Return the [X, Y] coordinate for the center point of the cell that contains the specified text.  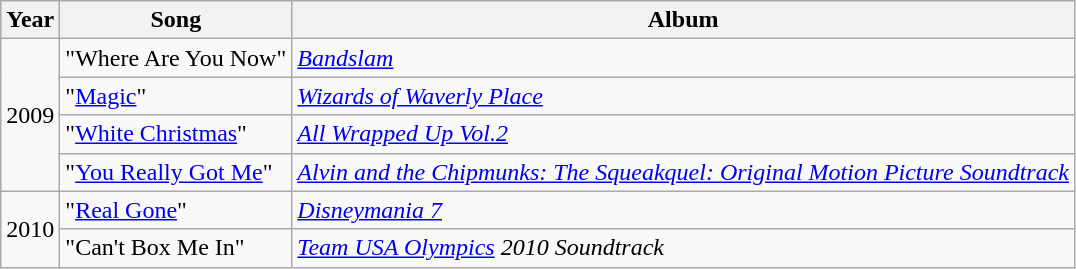
Album [684, 20]
Song [176, 20]
"Where Are You Now" [176, 58]
"Real Gone" [176, 210]
2010 [30, 229]
"Can't Box Me In" [176, 248]
"You Really Got Me" [176, 172]
Alvin and the Chipmunks: The Squeakquel: Original Motion Picture Soundtrack [684, 172]
"White Christmas" [176, 134]
Disneymania 7 [684, 210]
Team USA Olympics 2010 Soundtrack [684, 248]
Wizards of Waverly Place [684, 96]
"Magic" [176, 96]
2009 [30, 115]
Year [30, 20]
All Wrapped Up Vol.2 [684, 134]
Bandslam [684, 58]
